Detect which cell encompasses the target text, then output its (x, y) center coordinate. 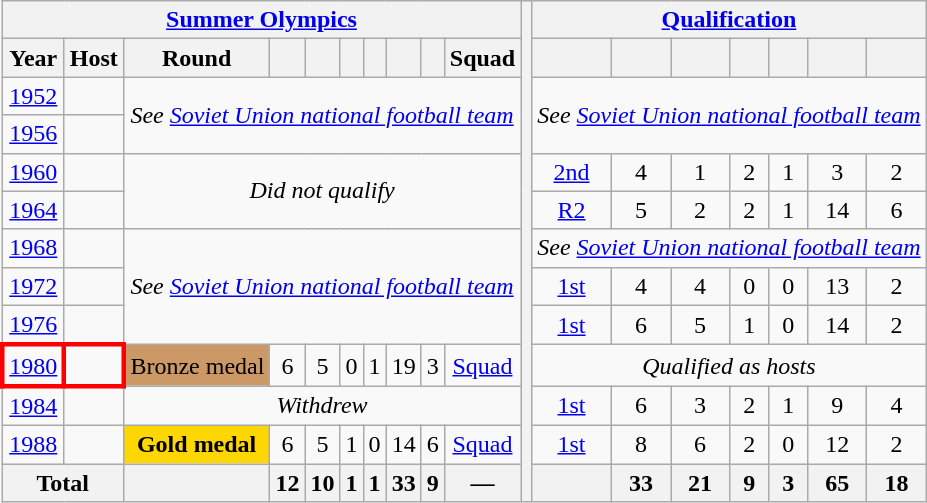
1976 (33, 325)
1964 (33, 210)
Summer Olympics (261, 20)
Total (62, 483)
8 (640, 444)
1952 (33, 96)
Round (196, 58)
— (482, 483)
Gold medal (196, 444)
19 (404, 366)
Year (33, 58)
Host (94, 58)
Qualified as hosts (729, 366)
1968 (33, 248)
Qualification (729, 20)
18 (896, 483)
10 (322, 483)
1960 (33, 172)
65 (838, 483)
1988 (33, 444)
1984 (33, 406)
21 (700, 483)
Did not qualify (322, 191)
1956 (33, 134)
13 (838, 286)
1980 (33, 366)
Withdrew (322, 406)
2nd (572, 172)
Bronze medal (196, 366)
R2 (572, 210)
1972 (33, 286)
